Provide the [X, Y] coordinate of the cell's center where the given text is located.  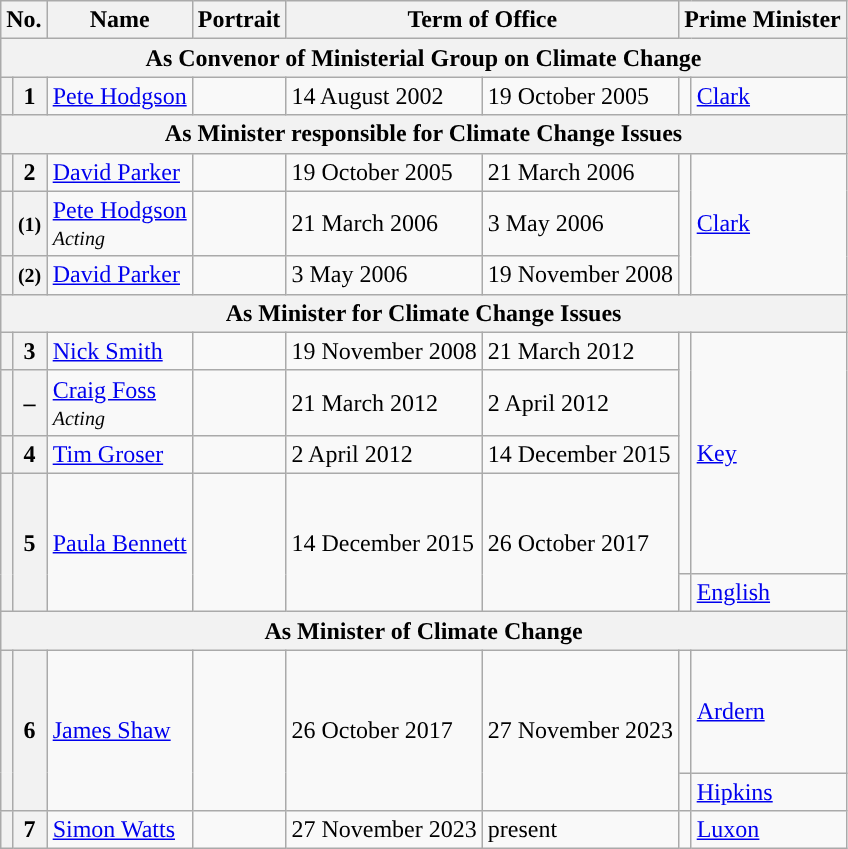
present [580, 830]
No. [24, 20]
As Minister responsible for Climate Change Issues [424, 134]
4 [30, 454]
Name [120, 20]
Key [768, 453]
James Shaw [120, 730]
As Minister of Climate Change [424, 631]
2 [30, 172]
As Convenor of Ministerial Group on Climate Change [424, 58]
Simon Watts [120, 830]
1 [30, 96]
(2) [30, 275]
Prime Minister [763, 20]
Hipkins [768, 792]
English [768, 593]
Paula Bennett [120, 542]
14 August 2002 [384, 96]
– [30, 402]
Tim Groser [120, 454]
Pete Hodgson [120, 96]
5 [30, 542]
Ardern [768, 712]
(1) [30, 224]
Portrait [239, 20]
3 [30, 351]
As Minister for Climate Change Issues [424, 313]
Nick Smith [120, 351]
Craig FossActing [120, 402]
Term of Office [482, 20]
6 [30, 730]
Luxon [768, 830]
Pete HodgsonActing [120, 224]
7 [30, 830]
